Find where the given text appears and provide that cell's center as (x, y) coordinate. 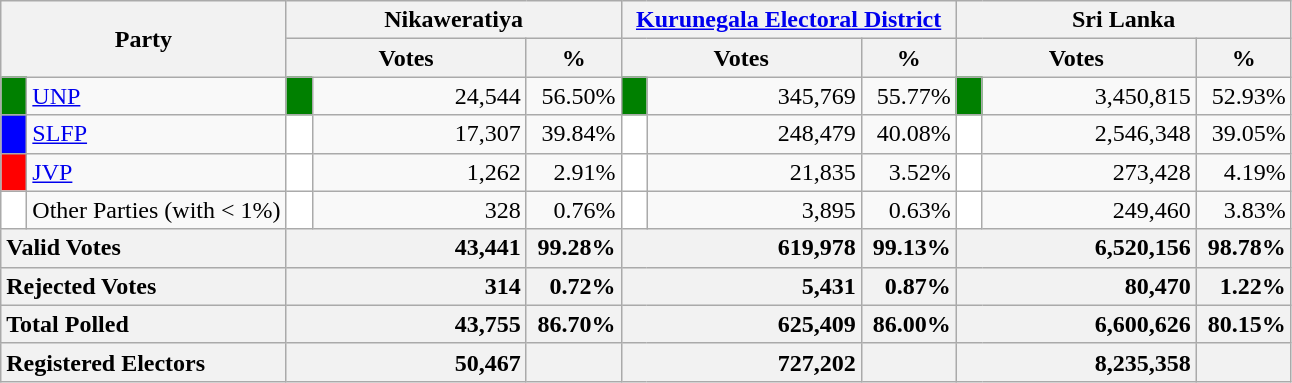
3.83% (1244, 210)
727,202 (741, 362)
Total Polled (144, 324)
345,769 (754, 96)
3,450,815 (1089, 96)
0.72% (574, 286)
6,520,156 (1076, 248)
21,835 (754, 172)
Valid Votes (144, 248)
43,755 (406, 324)
Registered Electors (144, 362)
0.87% (908, 286)
248,479 (754, 134)
99.28% (574, 248)
2.91% (574, 172)
0.76% (574, 210)
Nikaweratiya (454, 20)
4.19% (1244, 172)
UNP (156, 96)
98.78% (1244, 248)
86.00% (908, 324)
17,307 (419, 134)
40.08% (908, 134)
80,470 (1076, 286)
50,467 (406, 362)
314 (406, 286)
Party (144, 39)
1,262 (419, 172)
625,409 (741, 324)
249,460 (1089, 210)
56.50% (574, 96)
5,431 (741, 286)
Kurunegala Electoral District (788, 20)
8,235,358 (1076, 362)
328 (419, 210)
273,428 (1089, 172)
80.15% (1244, 324)
24,544 (419, 96)
99.13% (908, 248)
6,600,626 (1076, 324)
86.70% (574, 324)
Rejected Votes (144, 286)
0.63% (908, 210)
2,546,348 (1089, 134)
1.22% (1244, 286)
55.77% (908, 96)
43,441 (406, 248)
3.52% (908, 172)
Sri Lanka (1124, 20)
JVP (156, 172)
39.05% (1244, 134)
SLFP (156, 134)
Other Parties (with < 1%) (156, 210)
39.84% (574, 134)
619,978 (741, 248)
52.93% (1244, 96)
3,895 (754, 210)
